Determine the [X, Y] coordinate at the center of the cell enclosing the given text.  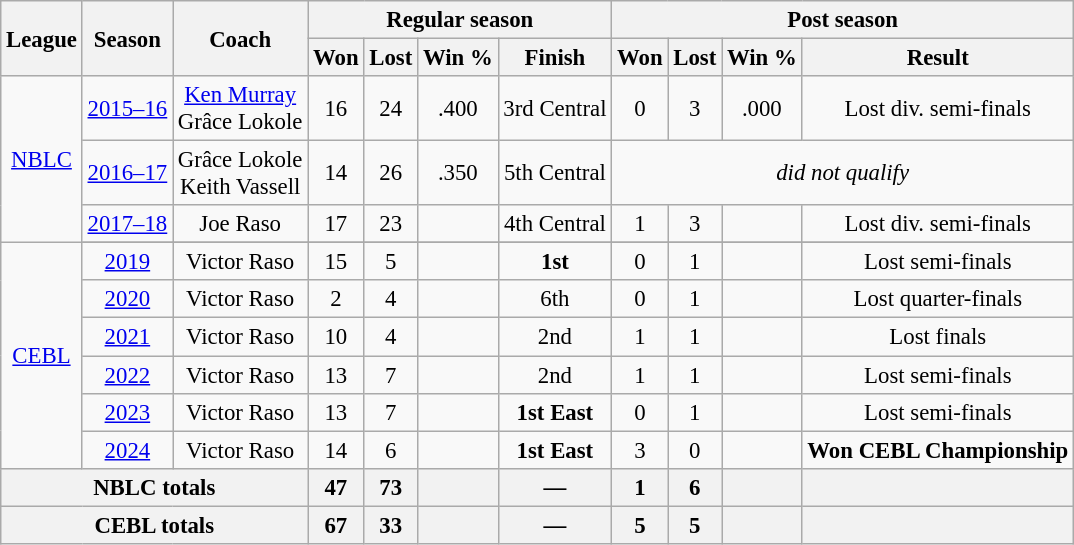
33 [391, 525]
CEBL [42, 356]
League [42, 38]
1st [555, 262]
2015–16 [127, 108]
67 [336, 525]
47 [336, 487]
Grâce LokoleKeith Vassell [240, 174]
17 [336, 224]
.350 [458, 174]
Finish [555, 58]
did not qualify [843, 174]
2022 [127, 375]
6th [555, 299]
2023 [127, 412]
CEBL totals [154, 525]
Joe Raso [240, 224]
24 [391, 108]
4th Central [555, 224]
73 [391, 487]
2017–18 [127, 224]
15 [336, 262]
Regular season [460, 20]
Ken MurrayGrâce Lokole [240, 108]
26 [391, 174]
5th Central [555, 174]
.400 [458, 108]
10 [336, 337]
2016–17 [127, 174]
3rd Central [555, 108]
NBLC [42, 160]
Coach [240, 38]
23 [391, 224]
2024 [127, 450]
Lost quarter-finals [938, 299]
16 [336, 108]
2020 [127, 299]
Won CEBL Championship [938, 450]
.000 [762, 108]
2 [336, 299]
Lost finals [938, 337]
Result [938, 58]
Season [127, 38]
2021 [127, 337]
Post season [843, 20]
2019 [127, 262]
NBLC totals [154, 487]
